For the text-containing cell, return its midpoint in (X, Y) coordinate format. 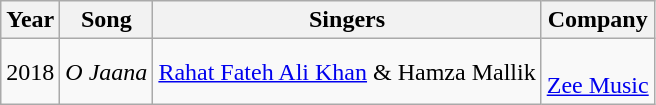
2018 (30, 72)
Zee Music (598, 72)
O Jaana (106, 72)
Rahat Fateh Ali Khan & Hamza Mallik (347, 72)
Company (598, 20)
Singers (347, 20)
Year (30, 20)
Song (106, 20)
